Locate the cell with the specified text and output its [x, y] center coordinate. 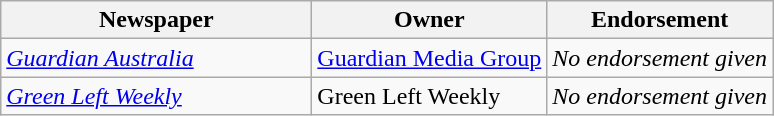
Endorsement [660, 20]
Owner [430, 20]
Newspaper [156, 20]
Guardian Australia [156, 58]
Guardian Media Group [430, 58]
